Find where the given text appears and provide that cell's center as (X, Y) coordinate. 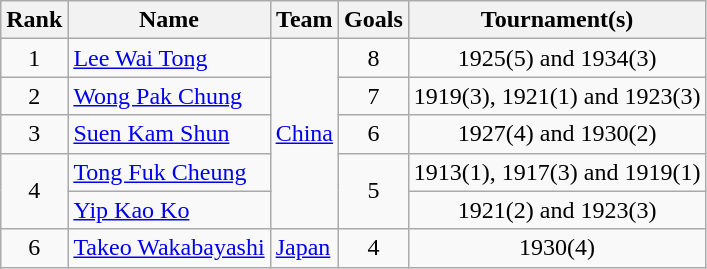
1 (34, 58)
Lee Wai Tong (169, 58)
8 (374, 58)
Rank (34, 20)
Japan (304, 248)
7 (374, 96)
1927(4) and 1930(2) (557, 134)
1925(5) and 1934(3) (557, 58)
5 (374, 191)
Goals (374, 20)
2 (34, 96)
Name (169, 20)
Tong Fuk Cheung (169, 172)
Takeo Wakabayashi (169, 248)
Suen Kam Shun (169, 134)
Team (304, 20)
1930(4) (557, 248)
Wong Pak Chung (169, 96)
Yip Kao Ko (169, 210)
3 (34, 134)
1913(1), 1917(3) and 1919(1) (557, 172)
China (304, 134)
1921(2) and 1923(3) (557, 210)
1919(3), 1921(1) and 1923(3) (557, 96)
Tournament(s) (557, 20)
